Extract the [x, y] coordinate from the center of the cell holding the provided text.  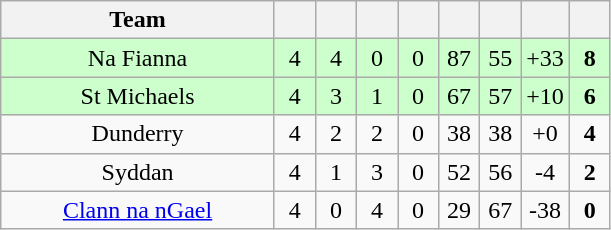
St Michaels [138, 96]
-38 [546, 210]
55 [500, 58]
+10 [546, 96]
Team [138, 20]
29 [460, 210]
52 [460, 172]
Na Fianna [138, 58]
Syddan [138, 172]
+33 [546, 58]
87 [460, 58]
56 [500, 172]
8 [590, 58]
6 [590, 96]
Dunderry [138, 134]
57 [500, 96]
-4 [546, 172]
+0 [546, 134]
Clann na nGael [138, 210]
